Find where the given text appears and provide that cell's center as [X, Y] coordinate. 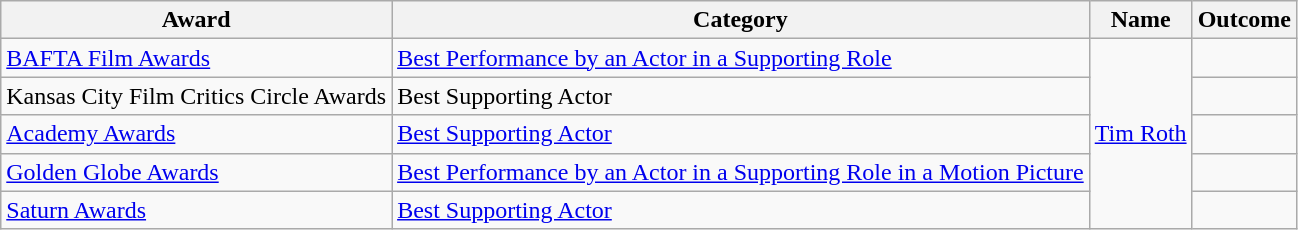
Outcome [1244, 20]
Tim Roth [1140, 134]
Kansas City Film Critics Circle Awards [196, 96]
Golden Globe Awards [196, 172]
Academy Awards [196, 134]
Best Performance by an Actor in a Supporting Role in a Motion Picture [741, 172]
BAFTA Film Awards [196, 58]
Category [741, 20]
Name [1140, 20]
Saturn Awards [196, 210]
Best Performance by an Actor in a Supporting Role [741, 58]
Award [196, 20]
